Pinpoint the cell where the given text exists, returning its [X, Y] midpoint coordinate. 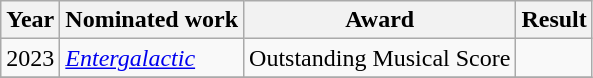
2023 [30, 58]
Nominated work [152, 20]
Award [380, 20]
Outstanding Musical Score [380, 58]
Entergalactic [152, 58]
Result [554, 20]
Year [30, 20]
